Provide the [x, y] coordinate of the cell's center where the given text is located.  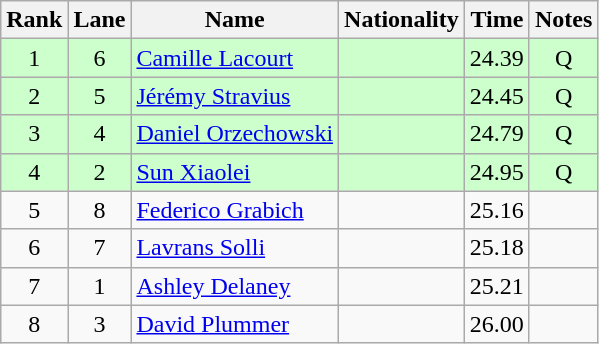
Time [496, 20]
25.16 [496, 210]
Notes [563, 20]
David Plummer [235, 324]
Nationality [402, 20]
Jérémy Stravius [235, 96]
Lavrans Solli [235, 248]
24.39 [496, 58]
24.79 [496, 134]
26.00 [496, 324]
24.95 [496, 172]
Lane [100, 20]
Sun Xiaolei [235, 172]
Camille Lacourt [235, 58]
25.18 [496, 248]
Daniel Orzechowski [235, 134]
Name [235, 20]
Ashley Delaney [235, 286]
24.45 [496, 96]
25.21 [496, 286]
Federico Grabich [235, 210]
Rank [34, 20]
